Output the [x, y] coordinate of the center of the cell containing the given text.  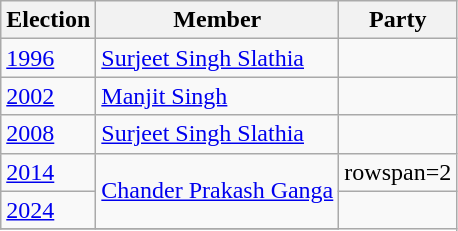
Member [218, 20]
Chander Prakash Ganga [218, 191]
2024 [48, 210]
1996 [48, 58]
rowspan=2 [398, 172]
Party [398, 20]
2002 [48, 96]
2014 [48, 172]
2008 [48, 134]
Election [48, 20]
Manjit Singh [218, 96]
